Return the [X, Y] coordinate for the center point of the cell that contains the specified text.  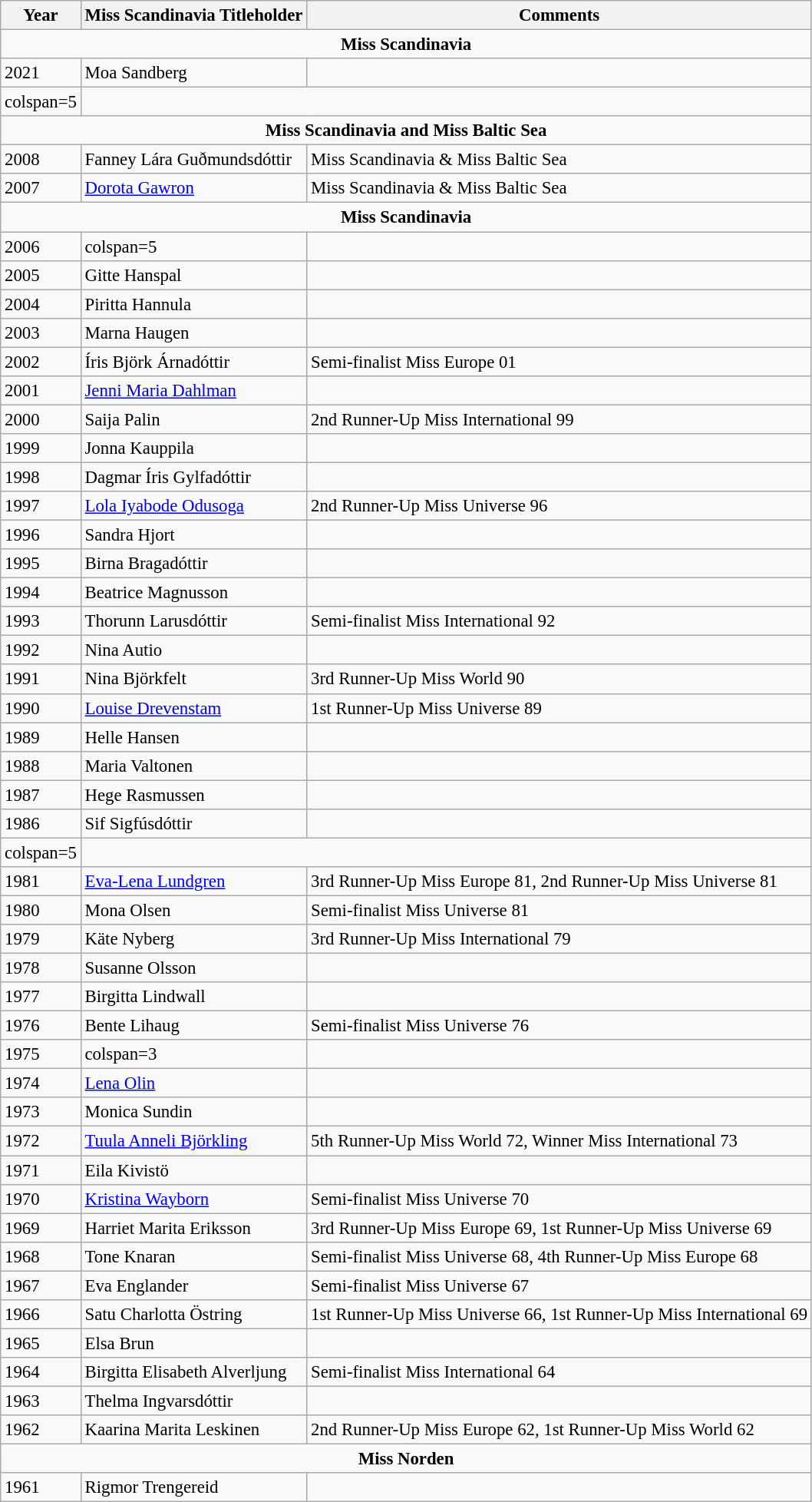
Hege Rasmussen [193, 795]
1987 [41, 795]
Semi-finalist Miss International 92 [559, 621]
Dorota Gawron [193, 188]
Saija Palin [193, 419]
Dagmar Íris Gylfadóttir [193, 477]
3rd Runner-Up Miss International 79 [559, 939]
Miss Norden [407, 1459]
Jonna Kauppila [193, 448]
Eva Englander [193, 1285]
1988 [41, 766]
2021 [41, 73]
Semi-finalist Miss Universe 70 [559, 1199]
Comments [559, 15]
1963 [41, 1401]
1993 [41, 621]
1964 [41, 1372]
Tone Knaran [193, 1256]
1980 [41, 910]
Birgitta Lindwall [193, 997]
Mona Olsen [193, 910]
Birna Bragadóttir [193, 564]
Miss Scandinavia and Miss Baltic Sea [407, 131]
Elsa Brun [193, 1343]
1962 [41, 1430]
Semi-finalist Miss Universe 81 [559, 910]
Semi-finalist Miss Europe 01 [559, 362]
2nd Runner-Up Miss Europe 62, 1st Runner-Up Miss World 62 [559, 1430]
3rd Runner-Up Miss Europe 81, 2nd Runner-Up Miss Universe 81 [559, 882]
2003 [41, 332]
5th Runner-Up Miss World 72, Winner Miss International 73 [559, 1141]
Kristina Wayborn [193, 1199]
Sif Sigfúsdóttir [193, 824]
Lena Olin [193, 1083]
2005 [41, 275]
1986 [41, 824]
1971 [41, 1170]
1990 [41, 708]
Jenni Maria Dahlman [193, 391]
Maria Valtonen [193, 766]
1965 [41, 1343]
1961 [41, 1487]
1970 [41, 1199]
Sandra Hjort [193, 535]
Susanne Olsson [193, 968]
1995 [41, 564]
Nina Autio [193, 650]
1978 [41, 968]
2007 [41, 188]
1994 [41, 593]
1973 [41, 1113]
Miss Scandinavia Titleholder [193, 15]
1997 [41, 506]
Year [41, 15]
Rigmor Trengereid [193, 1487]
Thelma Ingvarsdóttir [193, 1401]
1977 [41, 997]
1989 [41, 737]
3rd Runner-Up Miss Europe 69, 1st Runner-Up Miss Universe 69 [559, 1228]
Eila Kivistö [193, 1170]
Harriet Marita Eriksson [193, 1228]
Marna Haugen [193, 332]
1975 [41, 1054]
1981 [41, 882]
3rd Runner-Up Miss World 90 [559, 680]
Louise Drevenstam [193, 708]
1969 [41, 1228]
Semi-finalist Miss Universe 68, 4th Runner-Up Miss Europe 68 [559, 1256]
Fanney Lára Guðmundsdóttir [193, 160]
2nd Runner-Up Miss International 99 [559, 419]
Kaarina Marita Leskinen [193, 1430]
2006 [41, 246]
Eva-Lena Lundgren [193, 882]
1966 [41, 1315]
Semi-finalist Miss International 64 [559, 1372]
Semi-finalist Miss Universe 76 [559, 1026]
2004 [41, 304]
1992 [41, 650]
Käte Nyberg [193, 939]
Thorunn Larusdóttir [193, 621]
1999 [41, 448]
2000 [41, 419]
Semi-finalist Miss Universe 67 [559, 1285]
Beatrice Magnusson [193, 593]
1996 [41, 535]
Moa Sandberg [193, 73]
Birgitta Elisabeth Alverljung [193, 1372]
Lola Iyabode Odusoga [193, 506]
2001 [41, 391]
Monica Sundin [193, 1113]
1968 [41, 1256]
colspan=3 [193, 1054]
Tuula Anneli Björkling [193, 1141]
1976 [41, 1026]
1967 [41, 1285]
1979 [41, 939]
1974 [41, 1083]
1991 [41, 680]
Gitte Hanspal [193, 275]
1st Runner-Up Miss Universe 66, 1st Runner-Up Miss International 69 [559, 1315]
Nina Björkfelt [193, 680]
Íris Björk Árnadóttir [193, 362]
1972 [41, 1141]
2nd Runner-Up Miss Universe 96 [559, 506]
Helle Hansen [193, 737]
1998 [41, 477]
2002 [41, 362]
Piritta Hannula [193, 304]
Satu Charlotta Östring [193, 1315]
1st Runner-Up Miss Universe 89 [559, 708]
Bente Lihaug [193, 1026]
2008 [41, 160]
